Determine the (X, Y) coordinate at the center of the cell enclosing the given text.  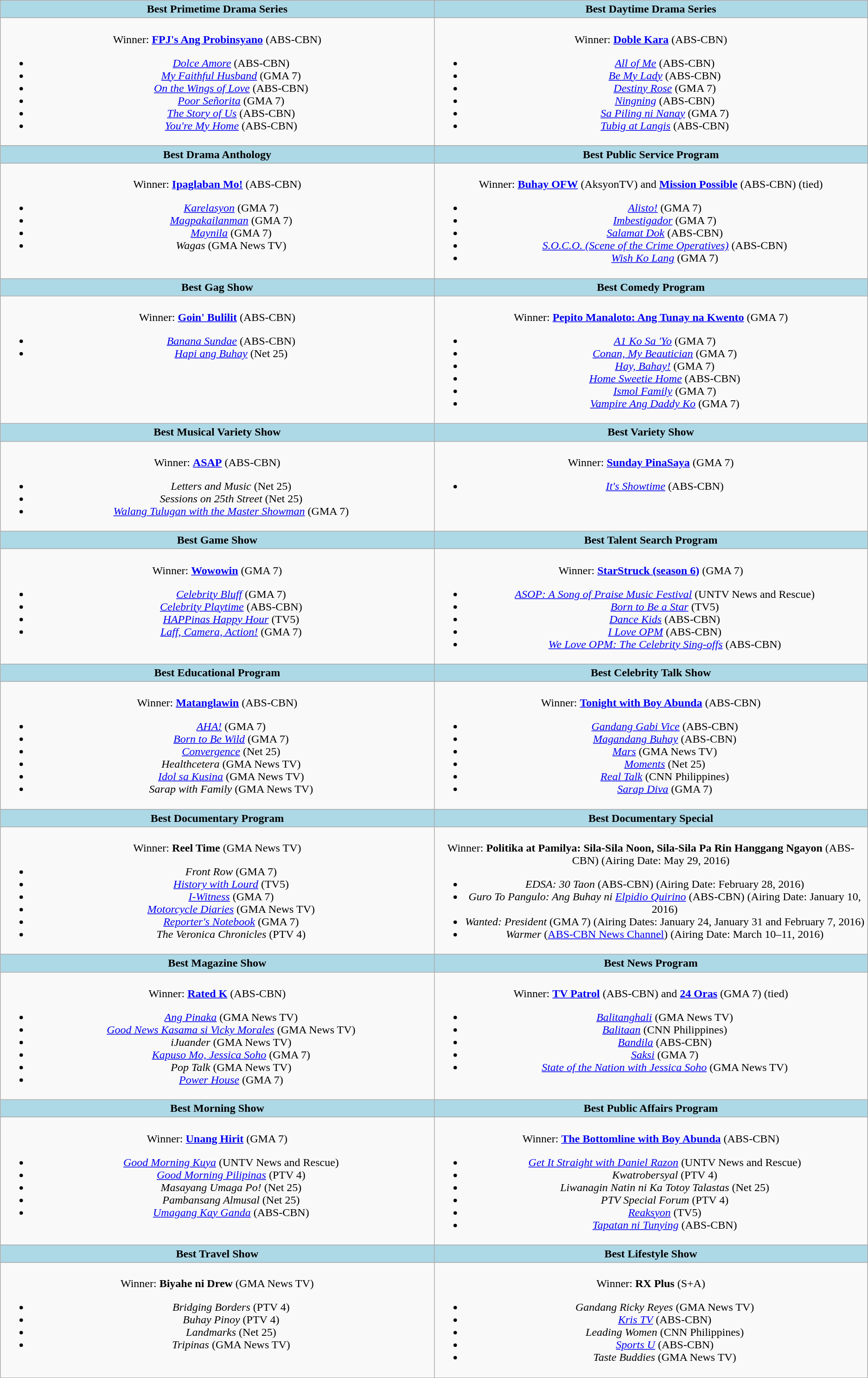
Best Educational Program (217, 673)
Best Celebrity Talk Show (651, 673)
Best Lifestyle Show (651, 1254)
Best Morning Show (217, 1109)
Best Gag Show (217, 287)
Winner: ASAP (ABS-CBN)Letters and Music (Net 25)Sessions on 25th Street (Net 25)Walang Tulugan with the Master Showman (GMA 7) (217, 486)
Winner: Ipaglaban Mo! (ABS-CBN)Karelasyon (GMA 7)Magpakailanman (GMA 7)Maynila (GMA 7)Wagas (GMA News TV) (217, 221)
Best News Program (651, 963)
Winner: RX Plus (S+A)Gandang Ricky Reyes (GMA News TV)Kris TV (ABS-CBN)Leading Women (CNN Philippines)Sports U (ABS-CBN)Taste Buddies (GMA News TV) (651, 1320)
Winner: Goin' Bulilit (ABS-CBN)Banana Sundae (ABS-CBN)Hapi ang Buhay (Net 25) (217, 360)
Best Variety Show (651, 432)
Best Public Affairs Program (651, 1109)
Winner: Wowowin (GMA 7)Celebrity Bluff (GMA 7)Celebrity Playtime (ABS-CBN)HAPPinas Happy Hour (TV5)Laff, Camera, Action! (GMA 7) (217, 606)
Best Primetime Drama Series (217, 9)
Best Documentary Special (651, 818)
Best Drama Anthology (217, 154)
Best Public Service Program (651, 154)
Best Talent Search Program (651, 540)
Best Daytime Drama Series (651, 9)
Best Travel Show (217, 1254)
Best Magazine Show (217, 963)
Best Musical Variety Show (217, 432)
Winner: Sunday PinaSaya (GMA 7)It's Showtime (ABS-CBN) (651, 486)
Best Game Show (217, 540)
Best Documentary Program (217, 818)
Winner: Biyahe ni Drew (GMA News TV)Bridging Borders (PTV 4)Buhay Pinoy (PTV 4)Landmarks (Net 25)Tripinas (GMA News TV) (217, 1320)
Best Comedy Program (651, 287)
